From the cell containing the given text, extract its center point as (x, y) coordinate. 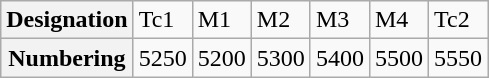
5500 (398, 58)
M1 (222, 20)
5400 (340, 58)
5550 (458, 58)
5250 (162, 58)
5200 (222, 58)
Numbering (67, 58)
Tc1 (162, 20)
M2 (280, 20)
M3 (340, 20)
M4 (398, 20)
Tc2 (458, 20)
Designation (67, 20)
5300 (280, 58)
